Extract the [x, y] coordinate from the center of the cell holding the provided text.  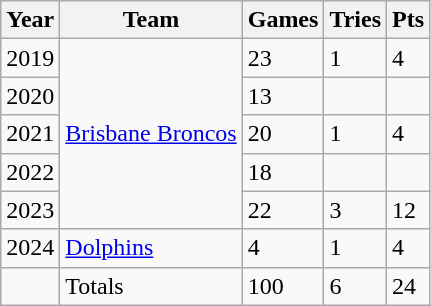
Pts [408, 20]
22 [283, 210]
2024 [30, 248]
2022 [30, 172]
20 [283, 134]
24 [408, 286]
2023 [30, 210]
2021 [30, 134]
13 [283, 96]
6 [356, 286]
3 [356, 210]
2020 [30, 96]
18 [283, 172]
23 [283, 58]
Dolphins [151, 248]
Games [283, 20]
100 [283, 286]
Team [151, 20]
Totals [151, 286]
12 [408, 210]
Tries [356, 20]
Brisbane Broncos [151, 134]
2019 [30, 58]
Year [30, 20]
